Identify which cell holds the provided text, then report its (x, y) central coordinate. 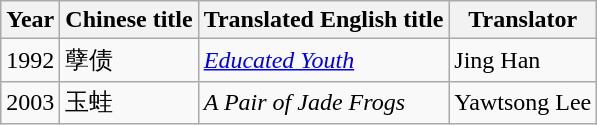
Jing Han (523, 60)
1992 (30, 60)
玉蛙 (129, 102)
Year (30, 20)
Translator (523, 20)
Translated English title (324, 20)
孽债 (129, 60)
Educated Youth (324, 60)
2003 (30, 102)
Yawtsong Lee (523, 102)
A Pair of Jade Frogs (324, 102)
Chinese title (129, 20)
